Return the [x, y] coordinate for the center point of the cell that contains the specified text.  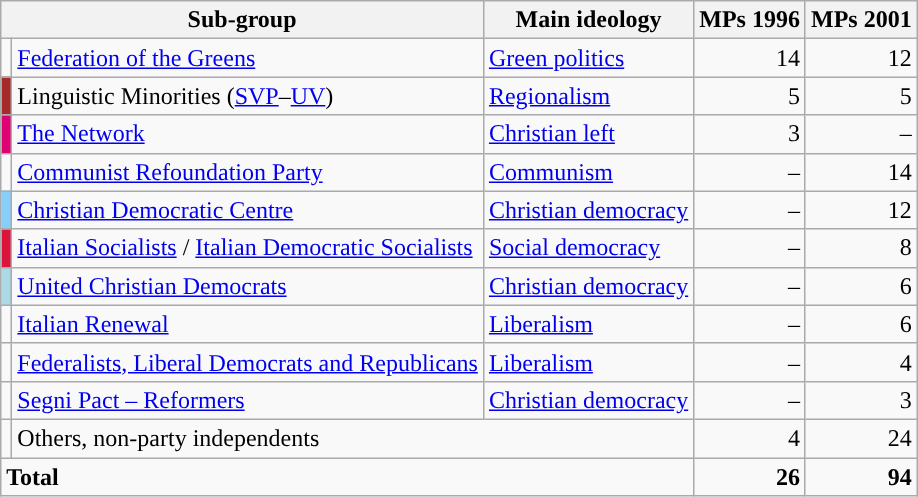
MPs 1996 [750, 20]
Others, non-party independents [353, 438]
26 [750, 477]
Main ideology [588, 20]
Linguistic Minorities (SVP–UV) [248, 96]
The Network [248, 134]
94 [861, 477]
Christian left [588, 134]
United Christian Democrats [248, 286]
Federation of the Greens [248, 58]
8 [861, 248]
Federalists, Liberal Democrats and Republicans [248, 362]
24 [861, 438]
Regionalism [588, 96]
Green politics [588, 58]
Communist Refoundation Party [248, 172]
Italian Renewal [248, 324]
Segni Pact – Reformers [248, 400]
Total [348, 477]
Christian Democratic Centre [248, 210]
MPs 2001 [861, 20]
Social democracy [588, 248]
Italian Socialists / Italian Democratic Socialists [248, 248]
Sub-group [242, 20]
Communism [588, 172]
